Locate the cell with the specified text and output its (X, Y) center coordinate. 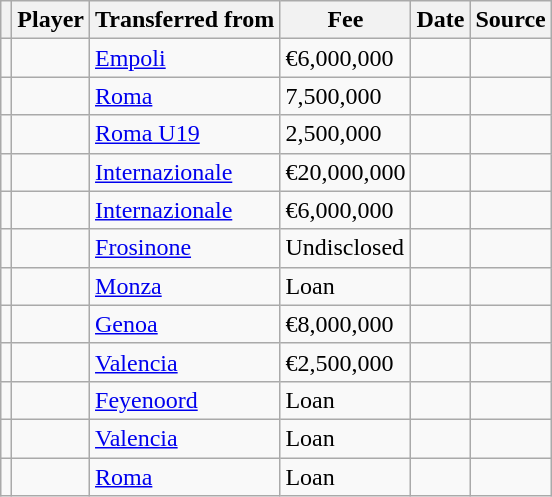
7,500,000 (346, 96)
Date (440, 20)
Monza (185, 286)
Player (51, 20)
Roma U19 (185, 134)
Frosinone (185, 248)
2,500,000 (346, 134)
€8,000,000 (346, 324)
Genoa (185, 324)
Source (510, 20)
Undisclosed (346, 248)
Feyenoord (185, 400)
€2,500,000 (346, 362)
€20,000,000 (346, 172)
Fee (346, 20)
Empoli (185, 58)
Transferred from (185, 20)
